Determine the [x, y] coordinate at the center of the cell enclosing the given text.  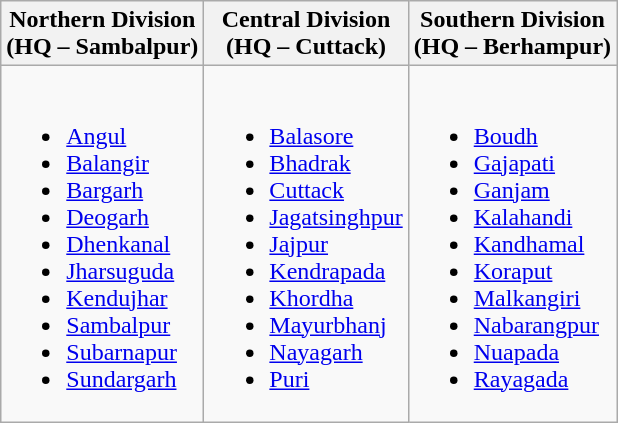
BalasoreBhadrakCuttackJagatsinghpurJajpurKendrapadaKhordhaMayurbhanjNayagarhPuri [306, 244]
Northern Division(HQ – Sambalpur) [102, 34]
AngulBalangirBargarhDeogarhDhenkanalJharsugudaKendujharSambalpurSubarnapurSundargarh [102, 244]
Central Division(HQ – Cuttack) [306, 34]
Southern Division(HQ – Berhampur) [512, 34]
BoudhGajapatiGanjamKalahandiKandhamalKoraputMalkangiriNabarangpurNuapadaRayagada [512, 244]
